Pinpoint the cell where the given text exists, returning its (X, Y) midpoint coordinate. 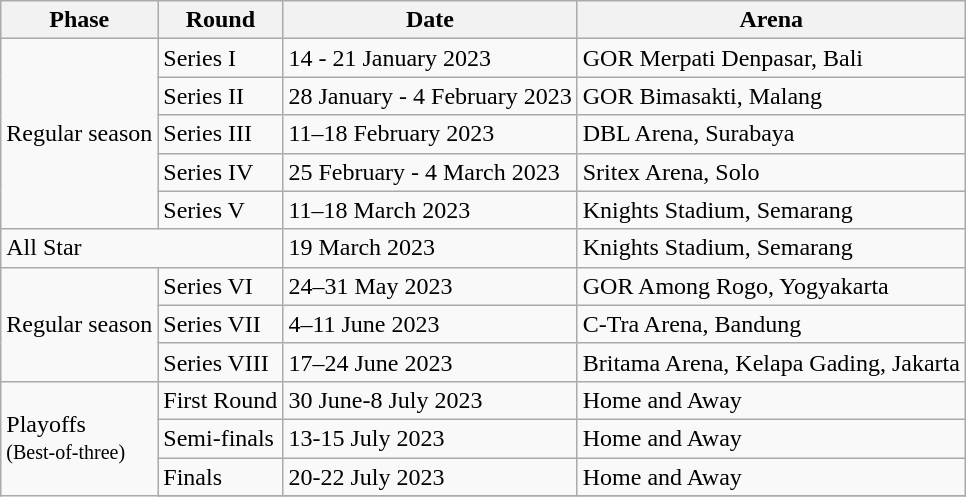
Semi-finals (220, 438)
DBL Arena, Surabaya (771, 134)
Date (430, 20)
25 February - 4 March 2023 (430, 172)
GOR Among Rogo, Yogyakarta (771, 286)
4–11 June 2023 (430, 324)
28 January - 4 February 2023 (430, 96)
24–31 May 2023 (430, 286)
GOR Merpati Denpasar, Bali (771, 58)
All Star (142, 248)
Playoffs(Best-of-three) (80, 438)
20-22 July 2023 (430, 477)
Phase (80, 20)
First Round (220, 400)
Series I (220, 58)
13-15 July 2023 (430, 438)
Finals (220, 477)
11–18 February 2023 (430, 134)
Round (220, 20)
Series VII (220, 324)
Series II (220, 96)
Series III (220, 134)
Series IV (220, 172)
Series VIII (220, 362)
Series V (220, 210)
GOR Bimasakti, Malang (771, 96)
11–18 March 2023 (430, 210)
Arena (771, 20)
30 June-8 July 2023 (430, 400)
17–24 June 2023 (430, 362)
Series VI (220, 286)
Sritex Arena, Solo (771, 172)
C-Tra Arena, Bandung (771, 324)
14 - 21 January 2023 (430, 58)
Britama Arena, Kelapa Gading, Jakarta (771, 362)
19 March 2023 (430, 248)
